Identify which cell holds the provided text, then report its [x, y] central coordinate. 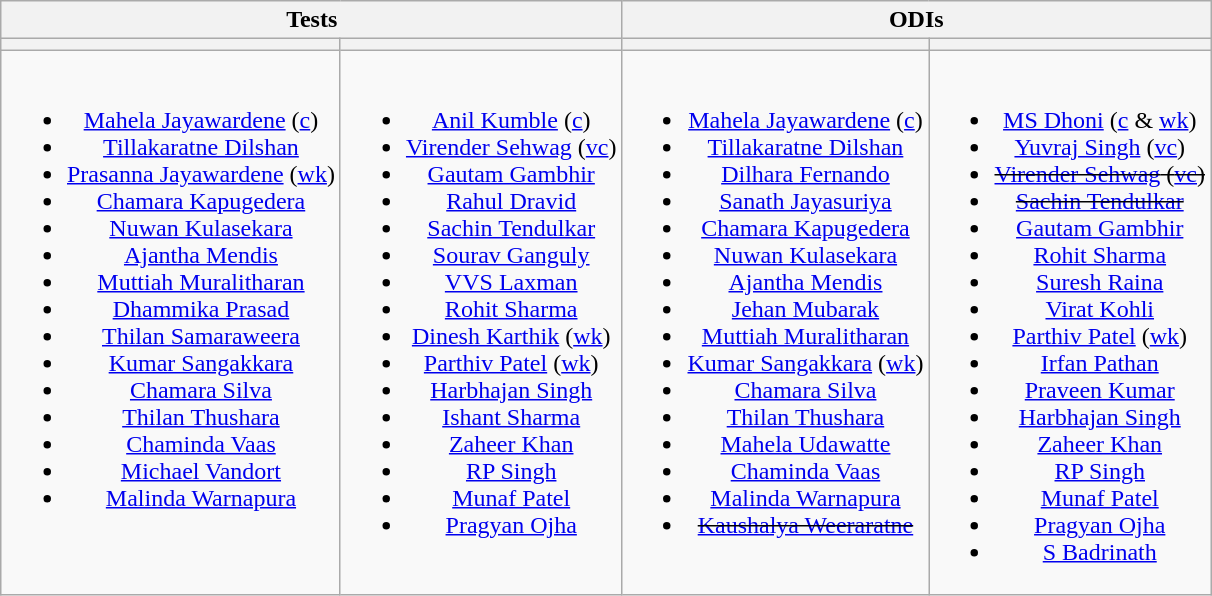
ODIs [916, 20]
Tests [312, 20]
